From the cell containing the given text, extract its center point as (X, Y) coordinate. 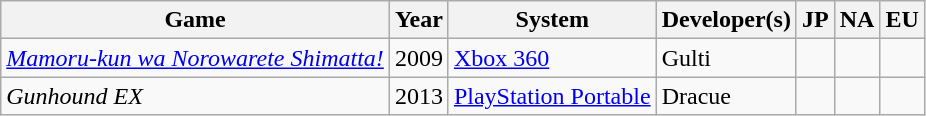
Gunhound EX (196, 96)
Year (418, 20)
Developer(s) (726, 20)
PlayStation Portable (552, 96)
2013 (418, 96)
2009 (418, 58)
JP (815, 20)
Xbox 360 (552, 58)
Gulti (726, 58)
System (552, 20)
EU (902, 20)
Mamoru-kun wa Norowarete Shimatta! (196, 58)
NA (857, 20)
Game (196, 20)
Dracue (726, 96)
